Provide the [x, y] coordinate of the cell's center where the given text is located.  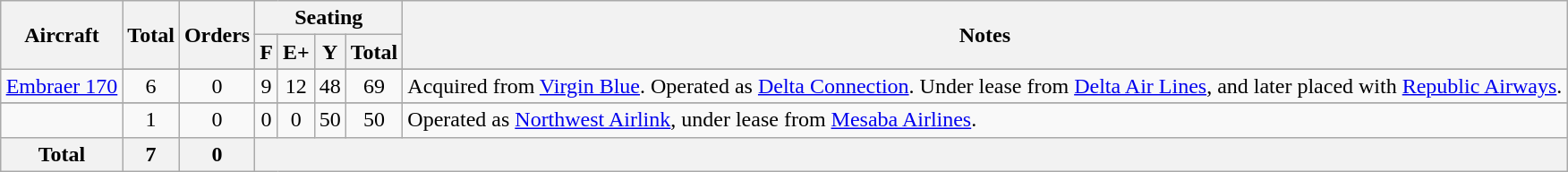
Embraer 170 [62, 86]
Acquired from Virgin Blue. Operated as Delta Connection. Under lease from Delta Air Lines, and later placed with Republic Airways. [984, 86]
Orders [217, 35]
Notes [984, 35]
7 [151, 154]
48 [329, 86]
Y [329, 52]
E+ [295, 52]
9 [267, 86]
69 [374, 86]
1 [151, 120]
Operated as Northwest Airlink, under lease from Mesaba Airlines. [984, 120]
12 [295, 86]
F [267, 52]
Aircraft [62, 35]
6 [151, 86]
Seating [329, 18]
